Detect which cell encompasses the target text, then output its (x, y) center coordinate. 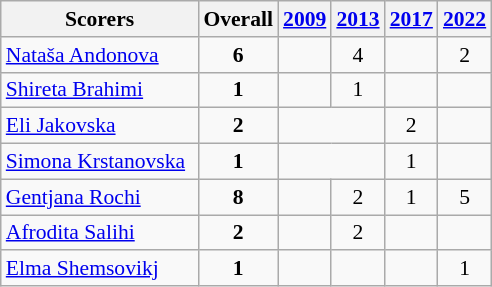
Overall (238, 19)
Scorers (100, 19)
Eli Jakovska (100, 126)
5 (464, 197)
2013 (358, 19)
Afrodita Salihi (100, 233)
4 (358, 55)
Elma Shemsovikj (100, 269)
Shireta Brahimi (100, 90)
2022 (464, 19)
2009 (304, 19)
2017 (412, 19)
Gentjana Rochi (100, 197)
8 (238, 197)
Nataša Andonova (100, 55)
6 (238, 55)
Simona Krstanovska (100, 162)
